Locate the cell with the specified text and output its (x, y) center coordinate. 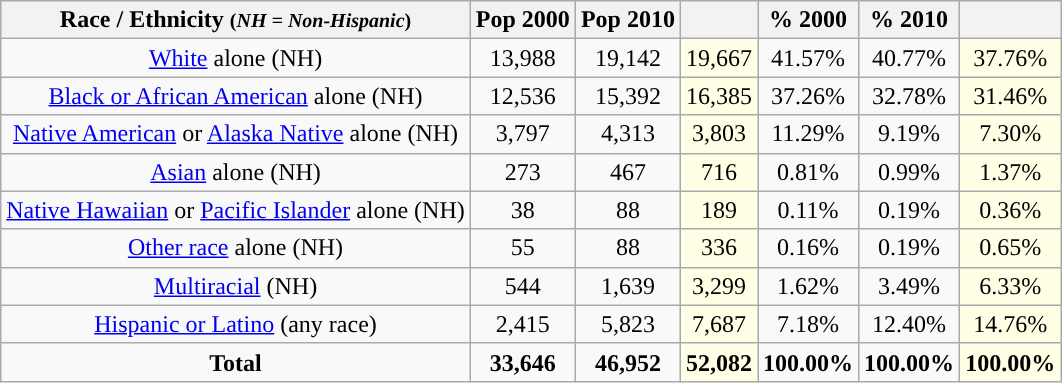
2,415 (522, 324)
467 (628, 172)
38 (522, 210)
3,797 (522, 134)
19,142 (628, 58)
0.16% (808, 248)
9.19% (910, 134)
1.62% (808, 286)
Race / Ethnicity (NH = Non-Hispanic) (236, 20)
6.33% (1010, 286)
1,639 (628, 286)
Black or African American alone (NH) (236, 96)
% 2000 (808, 20)
Native Hawaiian or Pacific Islander alone (NH) (236, 210)
11.29% (808, 134)
0.11% (808, 210)
White alone (NH) (236, 58)
16,385 (718, 96)
4,313 (628, 134)
3.49% (910, 286)
46,952 (628, 362)
273 (522, 172)
Total (236, 362)
Multiracial (NH) (236, 286)
31.46% (1010, 96)
Pop 2010 (628, 20)
37.26% (808, 96)
0.65% (1010, 248)
12.40% (910, 324)
7.30% (1010, 134)
52,082 (718, 362)
14.76% (1010, 324)
15,392 (628, 96)
41.57% (808, 58)
716 (718, 172)
40.77% (910, 58)
544 (522, 286)
336 (718, 248)
Other race alone (NH) (236, 248)
3,299 (718, 286)
33,646 (522, 362)
12,536 (522, 96)
Asian alone (NH) (236, 172)
Pop 2000 (522, 20)
13,988 (522, 58)
% 2010 (910, 20)
1.37% (1010, 172)
Hispanic or Latino (any race) (236, 324)
189 (718, 210)
Native American or Alaska Native alone (NH) (236, 134)
0.99% (910, 172)
7.18% (808, 324)
0.36% (1010, 210)
19,667 (718, 58)
7,687 (718, 324)
3,803 (718, 134)
5,823 (628, 324)
0.81% (808, 172)
55 (522, 248)
32.78% (910, 96)
37.76% (1010, 58)
